Output the (x, y) coordinate of the center of the cell containing the given text.  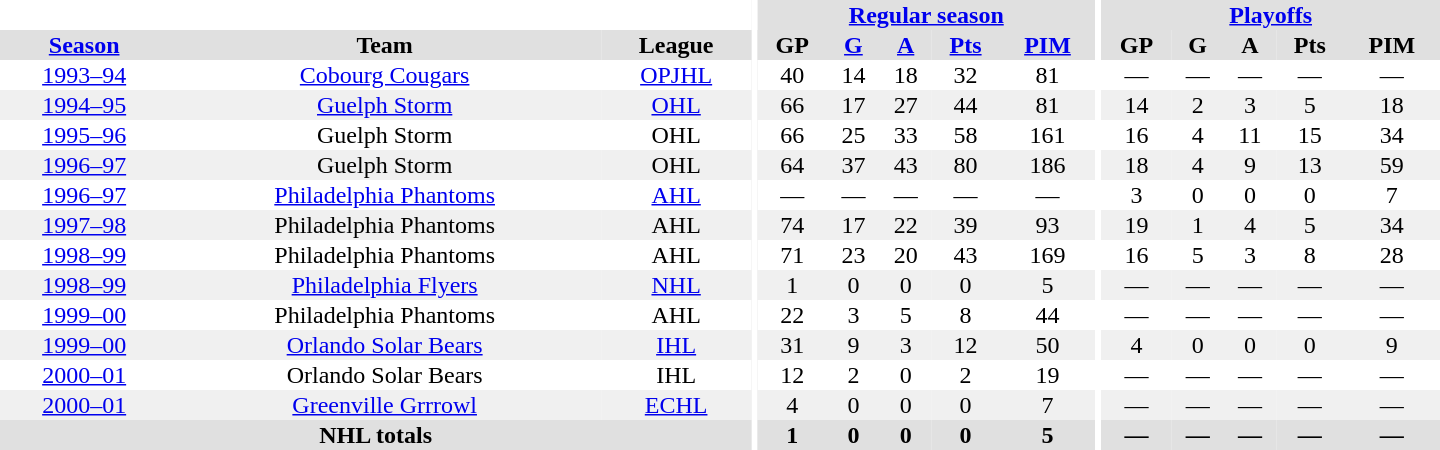
11 (1250, 135)
13 (1310, 165)
20 (906, 255)
Playoffs (1270, 15)
NHL totals (376, 435)
1997–98 (84, 225)
15 (1310, 135)
50 (1047, 345)
Team (384, 45)
NHL (676, 285)
28 (1392, 255)
58 (966, 135)
59 (1392, 165)
186 (1047, 165)
71 (792, 255)
Cobourg Cougars (384, 75)
1994–95 (84, 105)
37 (853, 165)
23 (853, 255)
1993–94 (84, 75)
74 (792, 225)
31 (792, 345)
33 (906, 135)
Philadelphia Flyers (384, 285)
1995–96 (84, 135)
Regular season (926, 15)
25 (853, 135)
169 (1047, 255)
80 (966, 165)
32 (966, 75)
League (676, 45)
64 (792, 165)
ECHL (676, 405)
161 (1047, 135)
39 (966, 225)
93 (1047, 225)
Season (84, 45)
Greenville Grrrowl (384, 405)
40 (792, 75)
OPJHL (676, 75)
27 (906, 105)
